Capture the cell that displays the provided text and extract its (X, Y) central coordinate. 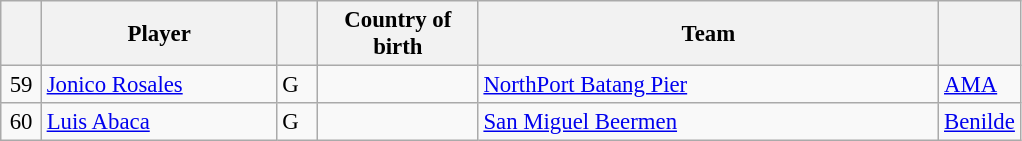
Benilde (980, 122)
Country of birth (398, 34)
Jonico Rosales (159, 85)
AMA (980, 85)
60 (22, 122)
Team (708, 34)
Player (159, 34)
59 (22, 85)
NorthPort Batang Pier (708, 85)
San Miguel Beermen (708, 122)
Luis Abaca (159, 122)
